Find where the given text appears and provide that cell's center as (x, y) coordinate. 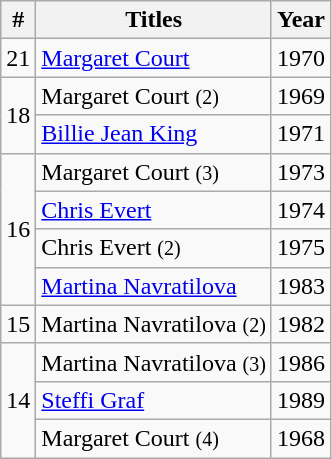
Titles (154, 20)
1974 (300, 210)
Chris Evert (2) (154, 248)
Margaret Court (2) (154, 96)
# (18, 20)
Martina Navratilova (3) (154, 362)
Martina Navratilova (154, 286)
Year (300, 20)
14 (18, 400)
Margaret Court (4) (154, 438)
Margaret Court (3) (154, 172)
16 (18, 229)
18 (18, 115)
Steffi Graf (154, 400)
1986 (300, 362)
Chris Evert (154, 210)
Martina Navratilova (2) (154, 324)
1970 (300, 58)
Margaret Court (154, 58)
1968 (300, 438)
1989 (300, 400)
1971 (300, 134)
1983 (300, 286)
1969 (300, 96)
1982 (300, 324)
1973 (300, 172)
Billie Jean King (154, 134)
15 (18, 324)
1975 (300, 248)
21 (18, 58)
